From the cell containing the given text, extract its center point as (x, y) coordinate. 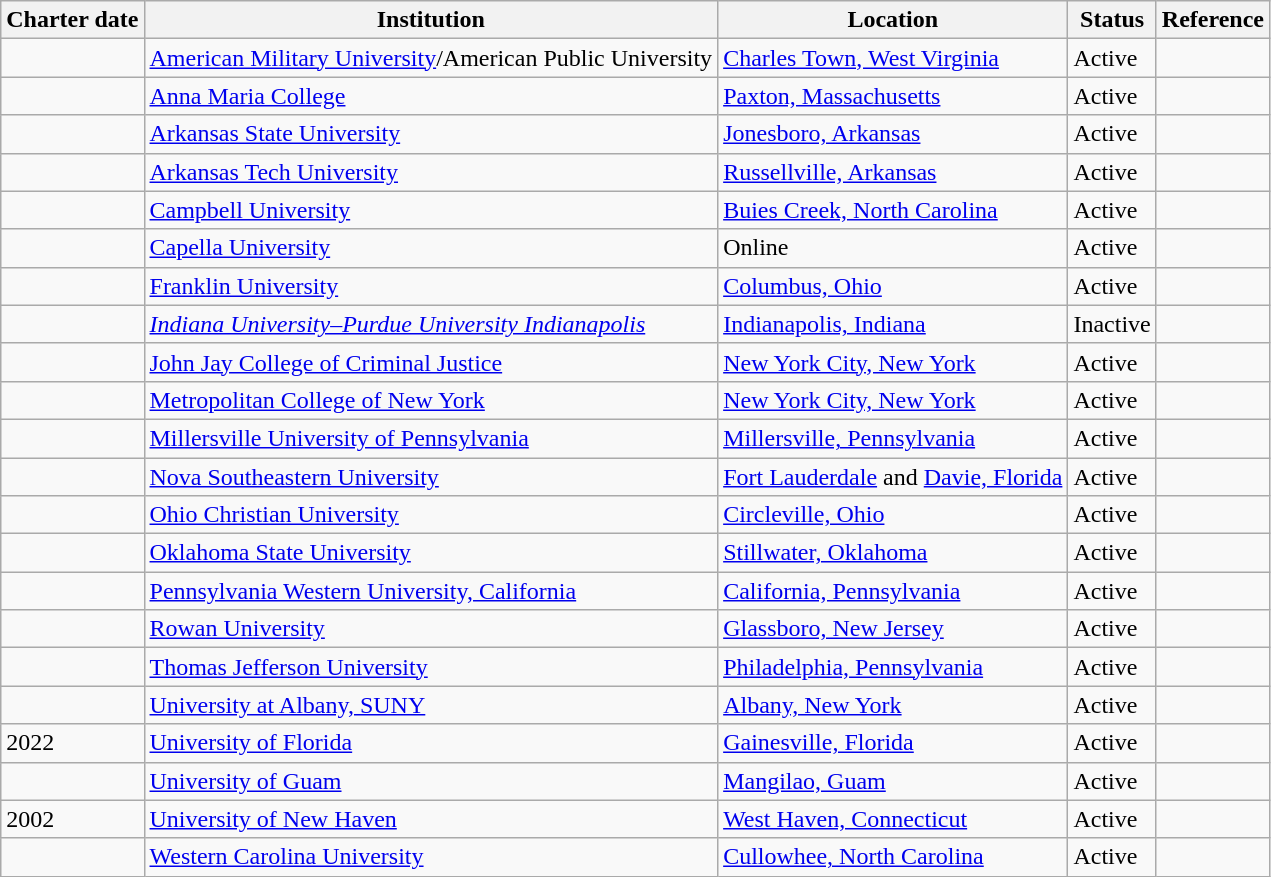
California, Pennsylvania (893, 591)
Anna Maria College (431, 96)
Inactive (1112, 324)
Location (893, 20)
University of Guam (431, 781)
University at Albany, SUNY (431, 705)
Capella University (431, 248)
Arkansas State University (431, 134)
Stillwater, Oklahoma (893, 553)
Mangilao, Guam (893, 781)
Thomas Jefferson University (431, 667)
Buies Creek, North Carolina (893, 210)
Reference (1212, 20)
Franklin University (431, 286)
Jonesboro, Arkansas (893, 134)
Columbus, Ohio (893, 286)
Rowan University (431, 629)
Circleville, Ohio (893, 515)
Paxton, Massachusetts (893, 96)
West Haven, Connecticut (893, 819)
Nova Southeastern University (431, 477)
Status (1112, 20)
Russellville, Arkansas (893, 172)
Arkansas Tech University (431, 172)
Fort Lauderdale and Davie, Florida (893, 477)
University of New Haven (431, 819)
Campbell University (431, 210)
Pennsylvania Western University, California (431, 591)
Ohio Christian University (431, 515)
University of Florida (431, 743)
Indianapolis, Indiana (893, 324)
Charter date (72, 20)
American Military University/American Public University (431, 58)
Millersville, Pennsylvania (893, 438)
Philadelphia, Pennsylvania (893, 667)
Charles Town, West Virginia (893, 58)
Cullowhee, North Carolina (893, 857)
Metropolitan College of New York (431, 400)
Glassboro, New Jersey (893, 629)
Gainesville, Florida (893, 743)
Oklahoma State University (431, 553)
Millersville University of Pennsylvania (431, 438)
2002 (72, 819)
Albany, New York (893, 705)
2022 (72, 743)
Indiana University–Purdue University Indianapolis (431, 324)
Online (893, 248)
Institution (431, 20)
John Jay College of Criminal Justice (431, 362)
Western Carolina University (431, 857)
